Determine the [x, y] coordinate at the center of the cell enclosing the given text.  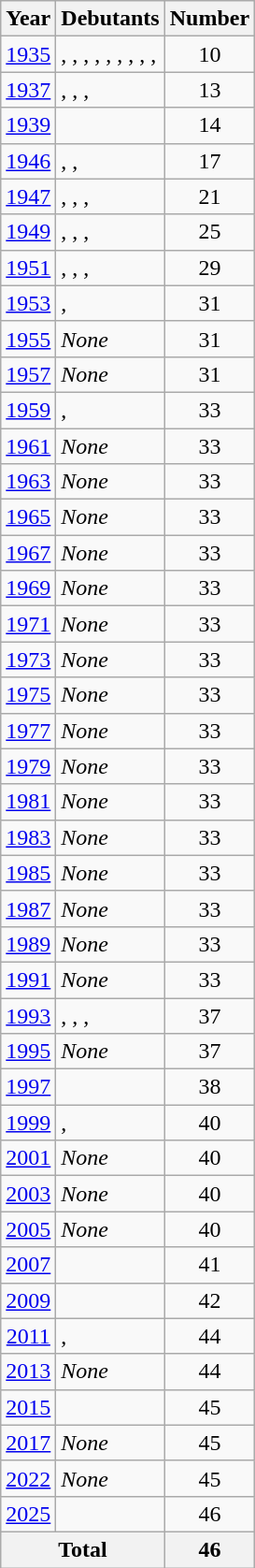
1993 [28, 1015]
21 [209, 196]
1949 [28, 232]
, , [110, 161]
1973 [28, 660]
1997 [28, 1087]
Year [28, 19]
38 [209, 1087]
14 [209, 125]
2005 [28, 1229]
2017 [28, 1443]
1937 [28, 90]
1963 [28, 482]
1991 [28, 980]
1957 [28, 374]
1977 [28, 731]
17 [209, 161]
25 [209, 232]
2003 [28, 1194]
1953 [28, 303]
2001 [28, 1158]
1995 [28, 1052]
1979 [28, 766]
2009 [28, 1300]
1959 [28, 410]
1971 [28, 624]
10 [209, 54]
1967 [28, 553]
2025 [28, 1514]
2011 [28, 1336]
1987 [28, 908]
1975 [28, 695]
1969 [28, 588]
1989 [28, 944]
1946 [28, 161]
2013 [28, 1372]
1981 [28, 802]
1999 [28, 1123]
Number [209, 19]
Total [82, 1549]
Debutants [110, 19]
1935 [28, 54]
42 [209, 1300]
1983 [28, 837]
2015 [28, 1407]
, , , , , , , , , [110, 54]
1965 [28, 517]
1955 [28, 339]
29 [209, 268]
1947 [28, 196]
2007 [28, 1265]
1951 [28, 268]
13 [209, 90]
41 [209, 1265]
2022 [28, 1478]
1939 [28, 125]
1961 [28, 446]
1985 [28, 873]
